Capture the cell that displays the provided text and extract its (X, Y) central coordinate. 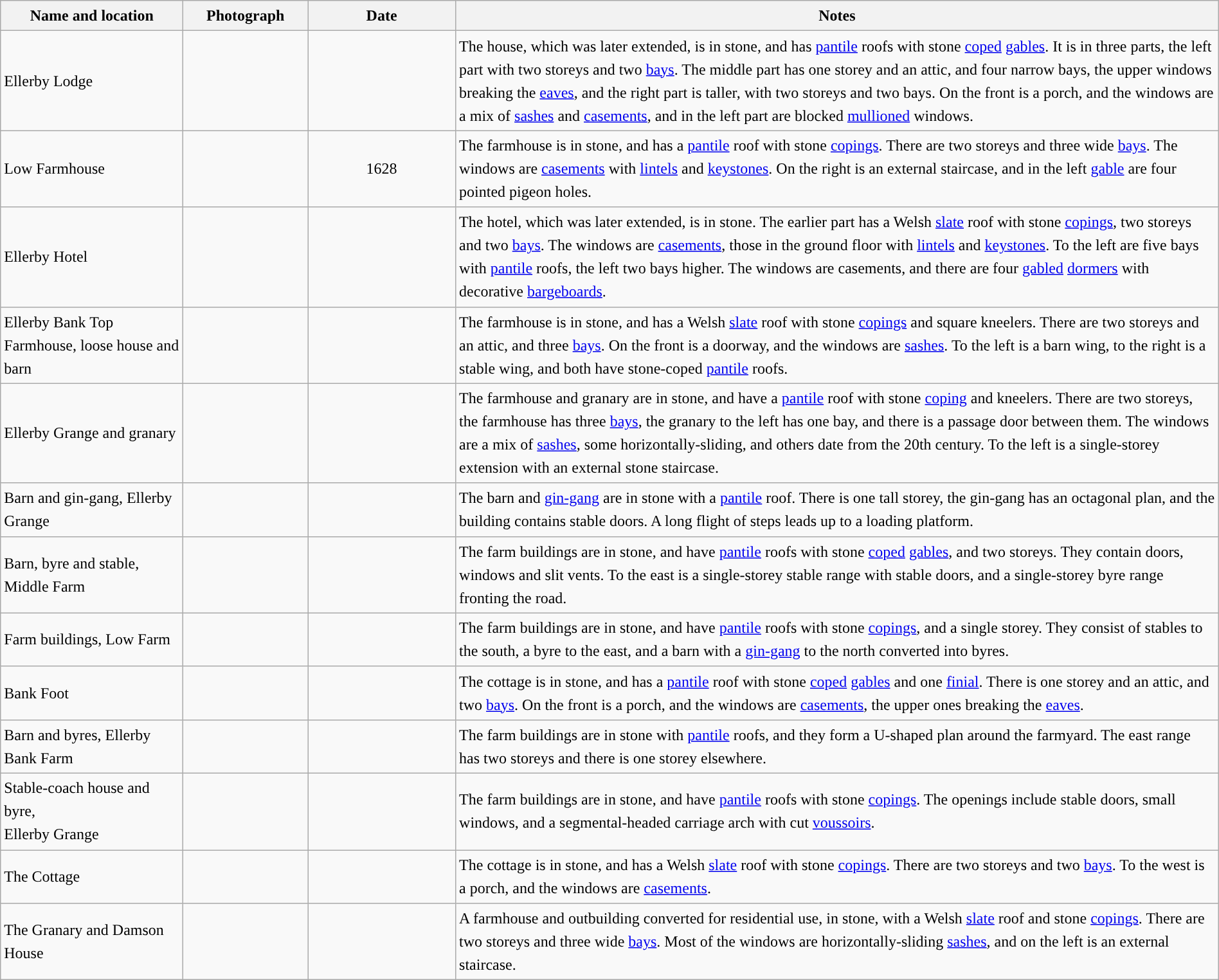
Low Farmhouse (92, 168)
Photograph (246, 15)
Ellerby Hotel (92, 257)
Barn and byres, Ellerby Bank Farm (92, 746)
Bank Foot (92, 693)
1628 (382, 168)
Name and location (92, 15)
The Cottage (92, 877)
Barn and gin-gang, Ellerby Grange (92, 509)
The Granary and Damson House (92, 941)
Notes (837, 15)
Date (382, 15)
Ellerby Lodge (92, 81)
Farm buildings, Low Farm (92, 639)
Ellerby Grange and granary (92, 433)
Barn, byre and stable, Middle Farm (92, 575)
Ellerby Bank Top Farmhouse, loose house and barn (92, 345)
Stable-coach house and byre,Ellerby Grange (92, 812)
